Return [x, y] of the center of cell containing provided text 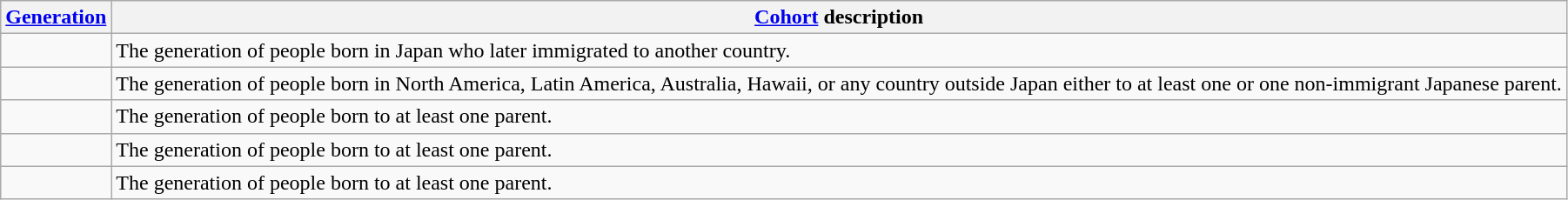
The generation of people born in Japan who later immigrated to another country. [839, 50]
Cohort description [839, 17]
Generation [56, 17]
